For the text-containing cell, return its midpoint in [x, y] coordinate format. 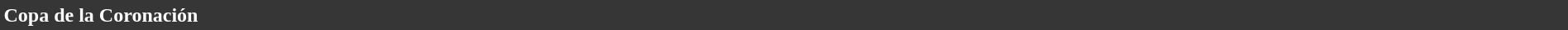
Copa de la Coronación [784, 15]
